Find where the given text appears and provide that cell's center as [x, y] coordinate. 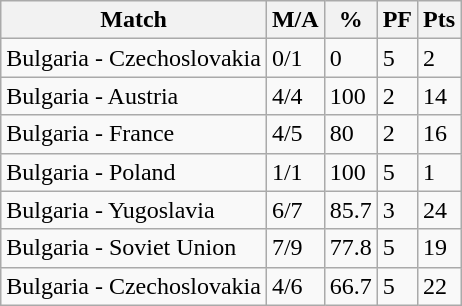
Bulgaria - Poland [134, 172]
80 [350, 134]
22 [440, 286]
66.7 [350, 286]
Match [134, 20]
85.7 [350, 210]
77.8 [350, 248]
Bulgaria - France [134, 134]
Bulgaria - Yugoslavia [134, 210]
1 [440, 172]
Pts [440, 20]
0 [350, 58]
3 [397, 210]
4/5 [295, 134]
M/A [295, 20]
24 [440, 210]
1/1 [295, 172]
% [350, 20]
6/7 [295, 210]
0/1 [295, 58]
Bulgaria - Austria [134, 96]
14 [440, 96]
4/6 [295, 286]
16 [440, 134]
19 [440, 248]
PF [397, 20]
4/4 [295, 96]
7/9 [295, 248]
Bulgaria - Soviet Union [134, 248]
